Output the [X, Y] coordinate of the center of the cell containing the given text.  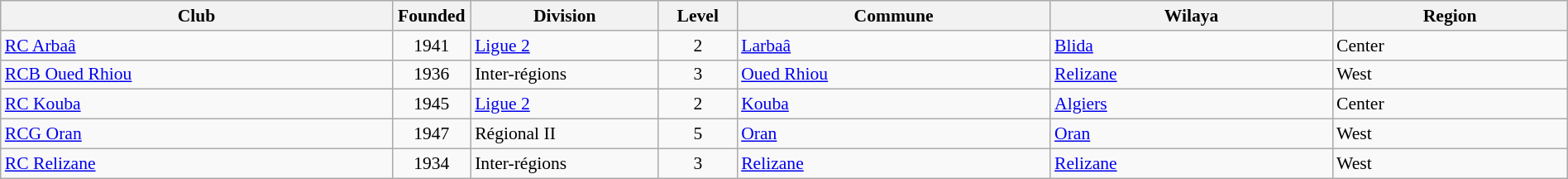
Commune [893, 16]
1945 [432, 104]
RCB Oued Rhiou [197, 75]
Founded [432, 16]
Wilaya [1191, 16]
Region [1450, 16]
RC Relizane [197, 163]
Kouba [893, 104]
1936 [432, 75]
1934 [432, 163]
Algiers [1191, 104]
Level [698, 16]
Blida [1191, 46]
RC Arbaâ [197, 46]
1941 [432, 46]
Division [564, 16]
RC Kouba [197, 104]
5 [698, 134]
1947 [432, 134]
Larbaâ [893, 46]
Club [197, 16]
RCG Oran [197, 134]
Régional II [564, 134]
Oued Rhiou [893, 75]
